Locate the cell with the specified text and output its (x, y) center coordinate. 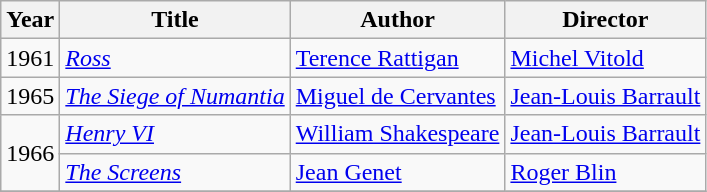
Henry VI (175, 134)
The Siege of Numantia (175, 96)
Author (398, 20)
Terence Rattigan (398, 58)
Michel Vitold (606, 58)
William Shakespeare (398, 134)
Roger Blin (606, 172)
Miguel de Cervantes (398, 96)
Year (30, 20)
Ross (175, 58)
1961 (30, 58)
Title (175, 20)
Jean Genet (398, 172)
1965 (30, 96)
Director (606, 20)
The Screens (175, 172)
1966 (30, 153)
